Determine the (x, y) coordinate at the center of the cell enclosing the given text.  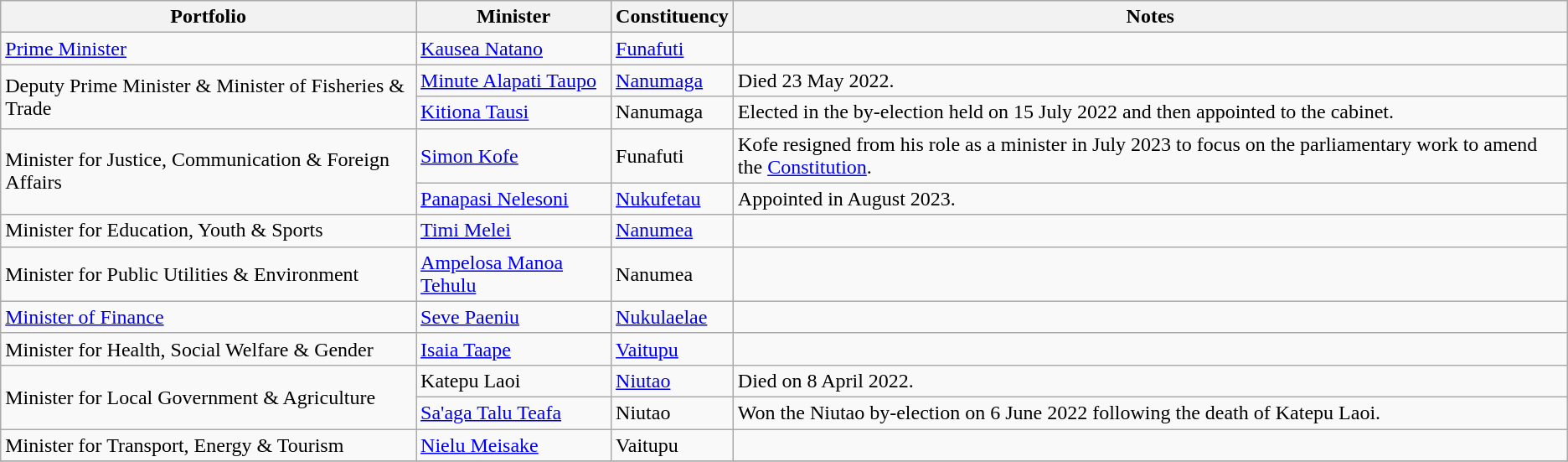
Minister (514, 17)
Minute Alapati Taupo (514, 80)
Simon Kofe (514, 156)
Kofe resigned from his role as a minister in July 2023 to focus on the parliamentary work to amend the Constitution. (1150, 156)
Isaia Taape (514, 349)
Kitiona Tausi (514, 112)
Minister for Public Utilities & Environment (209, 273)
Constituency (673, 17)
Katepu Laoi (514, 381)
Nukufetau (673, 199)
Deputy Prime Minister & Minister of Fisheries & Trade (209, 96)
Minister for Local Government & Agriculture (209, 397)
Nielu Meisake (514, 445)
Sa'aga Talu Teafa (514, 413)
Seve Paeniu (514, 317)
Portfolio (209, 17)
Minister for Transport, Energy & Tourism (209, 445)
Minister of Finance (209, 317)
Appointed in August 2023. (1150, 199)
Elected in the by-election held on 15 July 2022 and then appointed to the cabinet. (1150, 112)
Minister for Justice, Communication & Foreign Affairs (209, 171)
Timi Melei (514, 231)
Ampelosa Manoa Tehulu (514, 273)
Notes (1150, 17)
Died on 8 April 2022. (1150, 381)
Nukulaelae (673, 317)
Won the Niutao by-election on 6 June 2022 following the death of Katepu Laoi. (1150, 413)
Minister for Health, Social Welfare & Gender (209, 349)
Minister for Education, Youth & Sports (209, 231)
Died 23 May 2022. (1150, 80)
Prime Minister (209, 49)
Panapasi Nelesoni (514, 199)
Kausea Natano (514, 49)
